Search for the cell housing the specified text and yield its (X, Y) center coordinate. 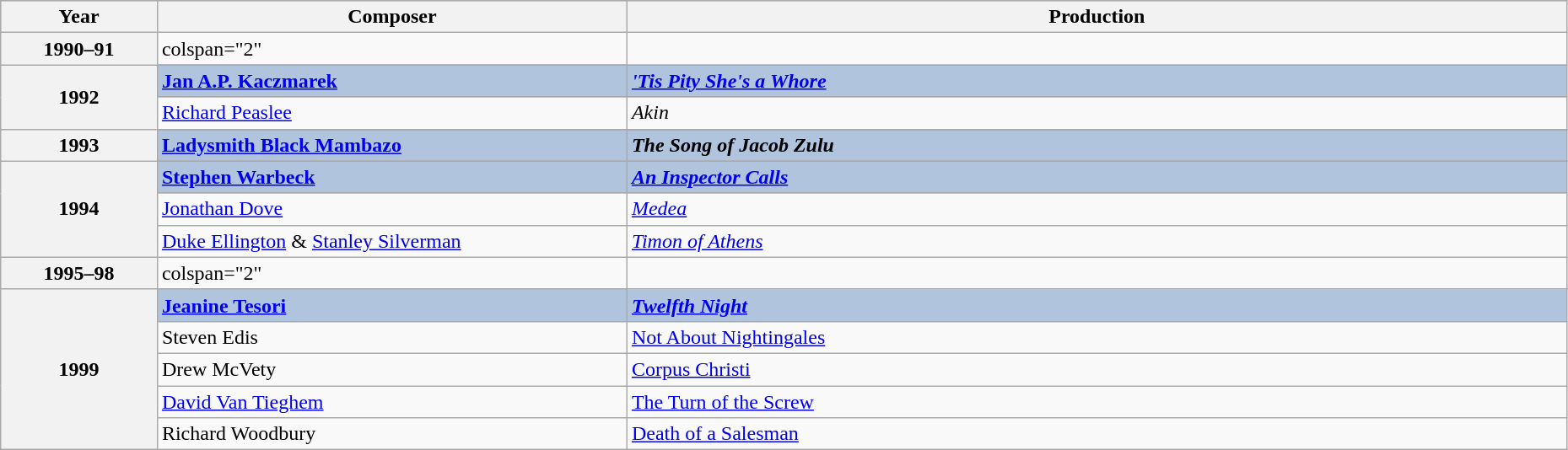
David Van Tieghem (391, 402)
Not About Nightingales (1097, 337)
Drew McVety (391, 369)
1994 (79, 209)
The Song of Jacob Zulu (1097, 145)
Medea (1097, 209)
1999 (79, 369)
Death of a Salesman (1097, 434)
Steven Edis (391, 337)
1993 (79, 145)
Duke Ellington & Stanley Silverman (391, 241)
Jeanine Tesori (391, 305)
Production (1097, 17)
Year (79, 17)
Composer (391, 17)
1992 (79, 97)
Timon of Athens (1097, 241)
Ladysmith Black Mambazo (391, 145)
Richard Woodbury (391, 434)
Jonathan Dove (391, 209)
1995–98 (79, 273)
Richard Peaslee (391, 113)
The Turn of the Screw (1097, 402)
Akin (1097, 113)
Corpus Christi (1097, 369)
Jan A.P. Kaczmarek (391, 81)
'Tis Pity She's a Whore (1097, 81)
An Inspector Calls (1097, 177)
Twelfth Night (1097, 305)
Stephen Warbeck (391, 177)
1990–91 (79, 49)
